Return (x, y) of the center of cell containing provided text 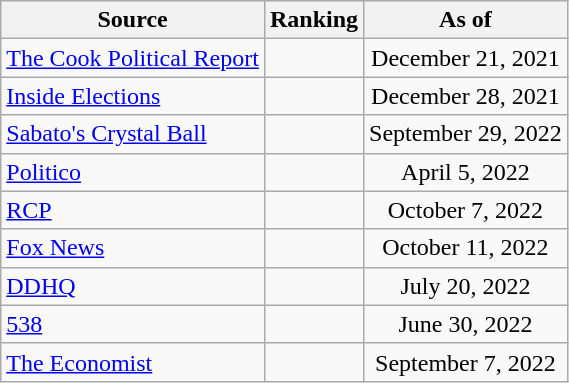
July 20, 2022 (466, 286)
Ranking (314, 20)
September 7, 2022 (466, 362)
Inside Elections (133, 96)
December 21, 2021 (466, 58)
October 11, 2022 (466, 248)
April 5, 2022 (466, 172)
Sabato's Crystal Ball (133, 134)
RCP (133, 210)
December 28, 2021 (466, 96)
June 30, 2022 (466, 324)
538 (133, 324)
Fox News (133, 248)
October 7, 2022 (466, 210)
Politico (133, 172)
Source (133, 20)
September 29, 2022 (466, 134)
The Economist (133, 362)
The Cook Political Report (133, 58)
DDHQ (133, 286)
As of (466, 20)
